Output the [X, Y] coordinate of the center of the cell containing the given text.  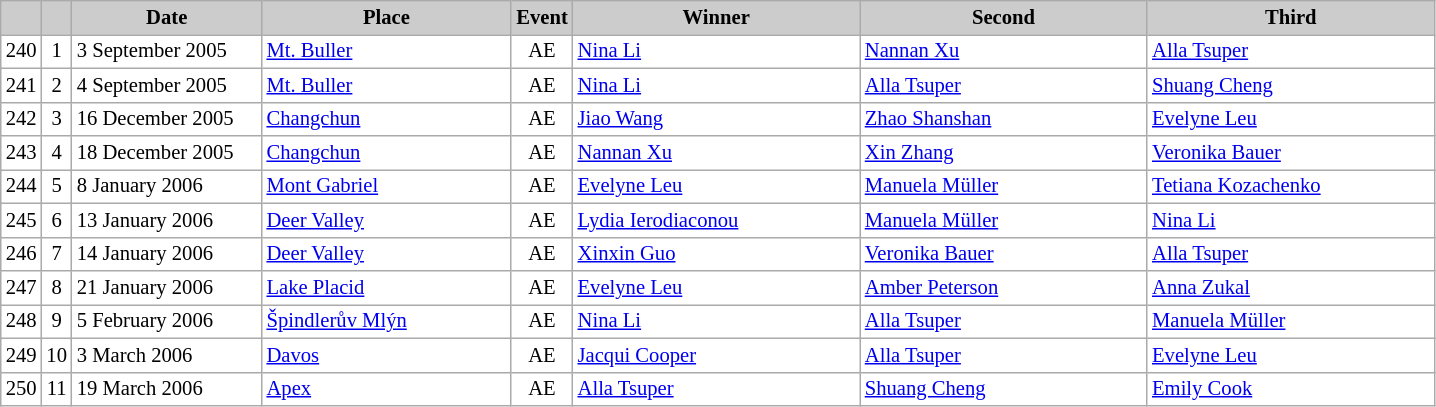
241 [22, 85]
Jacqui Cooper [716, 355]
Xinxin Guo [716, 254]
Jiao Wang [716, 119]
14 January 2006 [167, 254]
Apex [387, 389]
243 [22, 153]
242 [22, 119]
4 September 2005 [167, 85]
8 January 2006 [167, 186]
Third [1290, 17]
3 [56, 119]
Špindlerův Mlýn [387, 321]
250 [22, 389]
Mont Gabriel [387, 186]
Emily Cook [1290, 389]
18 December 2005 [167, 153]
19 March 2006 [167, 389]
240 [22, 51]
3 March 2006 [167, 355]
Xin Zhang [1004, 153]
21 January 2006 [167, 287]
2 [56, 85]
Winner [716, 17]
244 [22, 186]
Davos [387, 355]
1 [56, 51]
8 [56, 287]
5 [56, 186]
248 [22, 321]
Event [542, 17]
245 [22, 220]
Place [387, 17]
5 February 2006 [167, 321]
246 [22, 254]
249 [22, 355]
13 January 2006 [167, 220]
10 [56, 355]
11 [56, 389]
3 September 2005 [167, 51]
Lake Placid [387, 287]
Zhao Shanshan [1004, 119]
4 [56, 153]
Amber Peterson [1004, 287]
Date [167, 17]
6 [56, 220]
7 [56, 254]
Tetiana Kozachenko [1290, 186]
Anna Zukal [1290, 287]
247 [22, 287]
Lydia Ierodiaconou [716, 220]
Second [1004, 17]
9 [56, 321]
16 December 2005 [167, 119]
